Pinpoint the cell where the given text exists, returning its [x, y] midpoint coordinate. 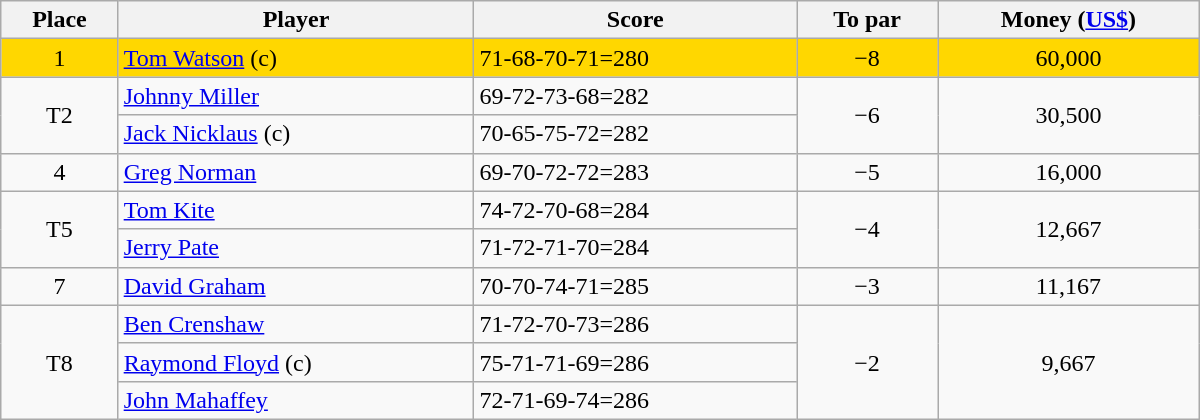
−2 [868, 362]
T5 [60, 229]
4 [60, 172]
71-68-70-71=280 [636, 58]
70-70-74-71=285 [636, 286]
11,167 [1069, 286]
−3 [868, 286]
7 [60, 286]
To par [868, 20]
69-72-73-68=282 [636, 96]
71-72-71-70=284 [636, 248]
1 [60, 58]
Jack Nicklaus (c) [296, 134]
−6 [868, 115]
74-72-70-68=284 [636, 210]
60,000 [1069, 58]
T8 [60, 362]
T2 [60, 115]
Ben Crenshaw [296, 324]
70-65-75-72=282 [636, 134]
Tom Kite [296, 210]
75-71-71-69=286 [636, 362]
Raymond Floyd (c) [296, 362]
Tom Watson (c) [296, 58]
−8 [868, 58]
30,500 [1069, 115]
Money (US$) [1069, 20]
John Mahaffey [296, 400]
Jerry Pate [296, 248]
9,667 [1069, 362]
Greg Norman [296, 172]
69-70-72-72=283 [636, 172]
−4 [868, 229]
David Graham [296, 286]
71-72-70-73=286 [636, 324]
Score [636, 20]
−5 [868, 172]
Johnny Miller [296, 96]
Player [296, 20]
16,000 [1069, 172]
12,667 [1069, 229]
Place [60, 20]
72-71-69-74=286 [636, 400]
